Output the (X, Y) coordinate of the center of the cell containing the given text.  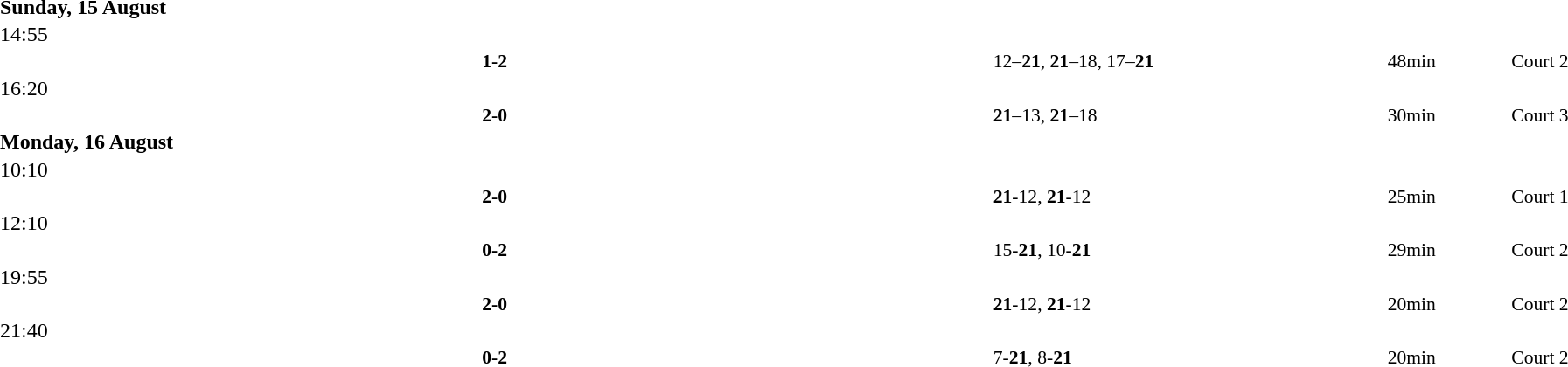
1-2 (495, 61)
20min (1447, 304)
48min (1447, 61)
15-21, 10-21 (1188, 250)
21–13, 21–18 (1188, 115)
12–21, 21–18, 17–21 (1188, 61)
30min (1447, 115)
0-2 (495, 250)
25min (1447, 196)
29min (1447, 250)
